Scan for the cell matching the given text and deliver its (X, Y) coordinate at center. 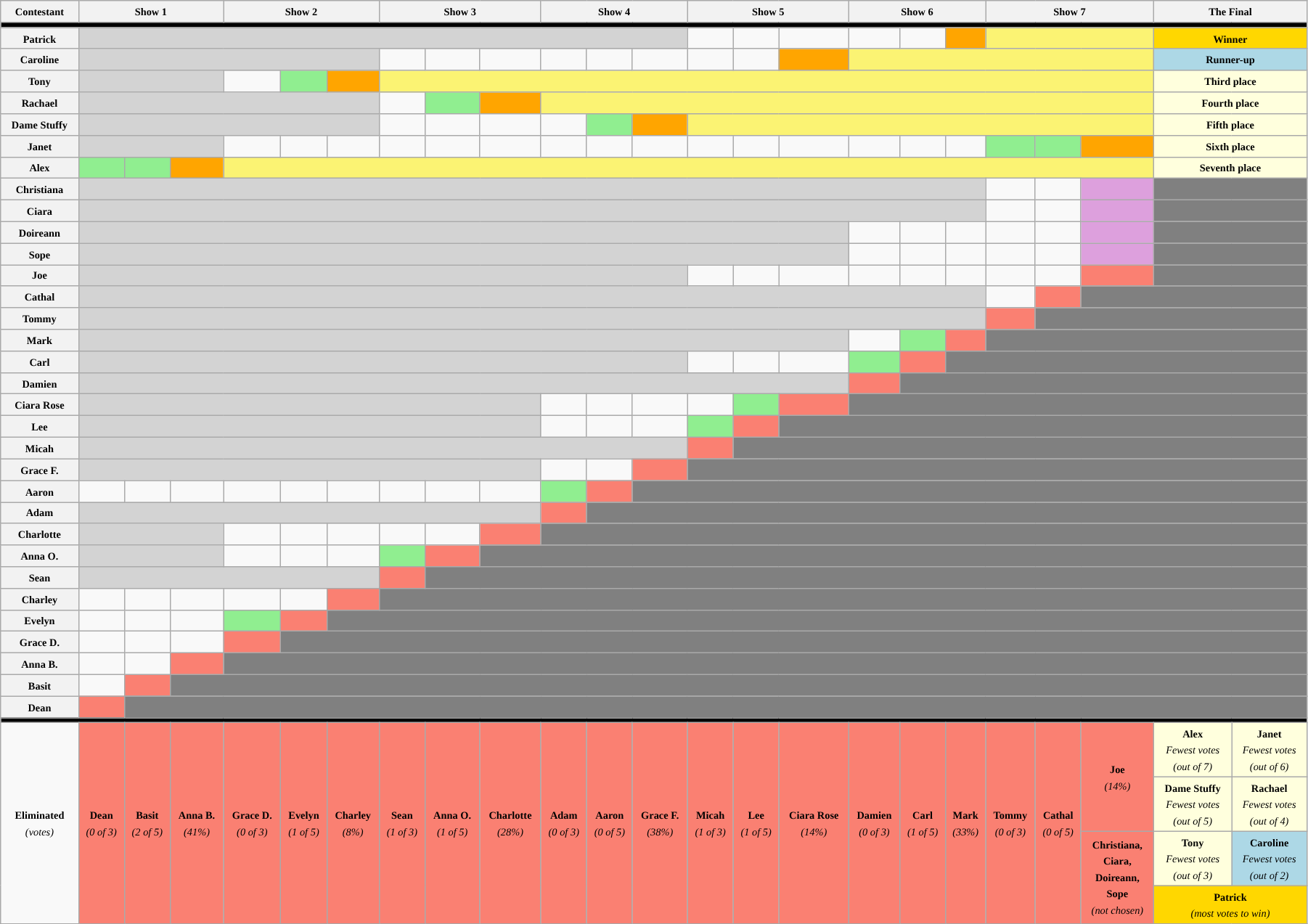
Ciara (39, 210)
Grace F.(38%) (660, 823)
Show 6 (917, 11)
Adam(0 of 3) (563, 823)
Aaron (39, 491)
Anna O. (39, 556)
Cathal (39, 297)
Carl(1 of 5) (923, 823)
Tony (39, 81)
Show 4 (614, 11)
Show 1 (151, 11)
Contestant (39, 11)
Cathal(0 of 5) (1058, 823)
Rachael (39, 102)
Tommy (39, 319)
Joe(14%) (1117, 777)
Mark (39, 340)
Dean(0 of 3) (102, 823)
Basit(2 of 5) (147, 823)
Anna O.(1 of 5) (451, 823)
Charlotte(28%) (510, 823)
Carl (39, 361)
Christiana (39, 189)
Sixth place (1230, 146)
Anna B. (39, 663)
Christiana,Ciara,Doireann,Sope(not chosen) (1117, 877)
Show 2 (302, 11)
Fifth place (1230, 124)
Ciara Rose(14%) (814, 823)
Doireann (39, 232)
Seventh place (1230, 168)
Mark(33%) (965, 823)
Micah(1 of 3) (710, 823)
Runner-up (1230, 60)
Third place (1230, 81)
AlexFewest votes(out of 7) (1192, 751)
Evelyn(1 of 5) (303, 823)
Grace D. (39, 642)
Patrick (39, 38)
Sean(1 of 3) (402, 823)
Grace D. (0 of 3) (253, 823)
Janet (39, 146)
Charley(8%) (353, 823)
Alex (39, 168)
RachaelFewest votes(out of 4) (1270, 804)
JanetFewest votes(out of 6) (1270, 751)
Dame Stuffy (39, 124)
Basit (39, 685)
Patrick(most votes to win) (1230, 904)
Winner (1230, 38)
Sean (39, 577)
Aaron(0 of 5) (610, 823)
Evelyn (39, 621)
Show 5 (768, 11)
The Final (1230, 11)
TonyFewest votes(out of 3) (1192, 858)
Tommy(0 of 3) (1010, 823)
Caroline (39, 60)
Fourth place (1230, 102)
Lee(1 of 5) (756, 823)
Show 7 (1070, 11)
Anna B.(41%) (196, 823)
Damien(0 of 3) (874, 823)
Dean (39, 707)
Eliminated(votes) (39, 823)
Damien (39, 383)
Grace F. (39, 470)
Joe (39, 275)
Sope (39, 253)
Dame StuffyFewest votes(out of 5) (1192, 804)
Charley (39, 599)
Micah (39, 448)
Charlotte (39, 534)
Adam (39, 512)
Show 3 (460, 11)
Ciara Rose (39, 404)
CarolineFewest votes(out of 2) (1270, 858)
Lee (39, 426)
